Determine the (x, y) coordinate at the center of the cell enclosing the given text.  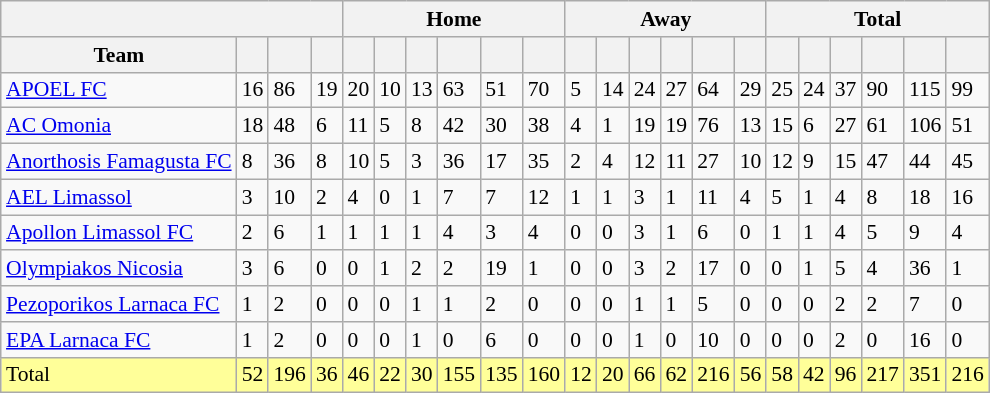
56 (751, 375)
90 (882, 90)
22 (390, 375)
14 (613, 90)
44 (926, 162)
Olympiakos Nicosia (119, 269)
25 (782, 90)
99 (968, 90)
96 (846, 375)
Anorthosis Famagusta FC (119, 162)
76 (714, 126)
135 (502, 375)
37 (846, 90)
66 (645, 375)
86 (290, 90)
61 (882, 126)
46 (359, 375)
38 (544, 126)
48 (290, 126)
45 (968, 162)
106 (926, 126)
70 (544, 90)
196 (290, 375)
64 (714, 90)
35 (544, 162)
Home (454, 19)
62 (676, 375)
47 (882, 162)
160 (544, 375)
58 (782, 375)
63 (460, 90)
EPA Larnaca FC (119, 340)
155 (460, 375)
Pezoporikos Larnaca FC (119, 304)
217 (882, 375)
Team (119, 55)
52 (253, 375)
APOEL FC (119, 90)
AC Omonia (119, 126)
Away (666, 19)
115 (926, 90)
AEL Limassol (119, 197)
29 (751, 90)
Apollon Limassol FC (119, 233)
351 (926, 375)
